Pinpoint the cell where the given text exists, returning its (x, y) midpoint coordinate. 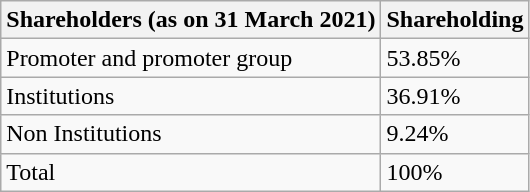
Shareholders (as on 31 March 2021) (191, 20)
100% (455, 172)
Institutions (191, 96)
Total (191, 172)
36.91% (455, 96)
9.24% (455, 134)
Promoter and promoter group (191, 58)
Shareholding (455, 20)
53.85% (455, 58)
Non Institutions (191, 134)
